Locate the cell with the specified text and output its (X, Y) center coordinate. 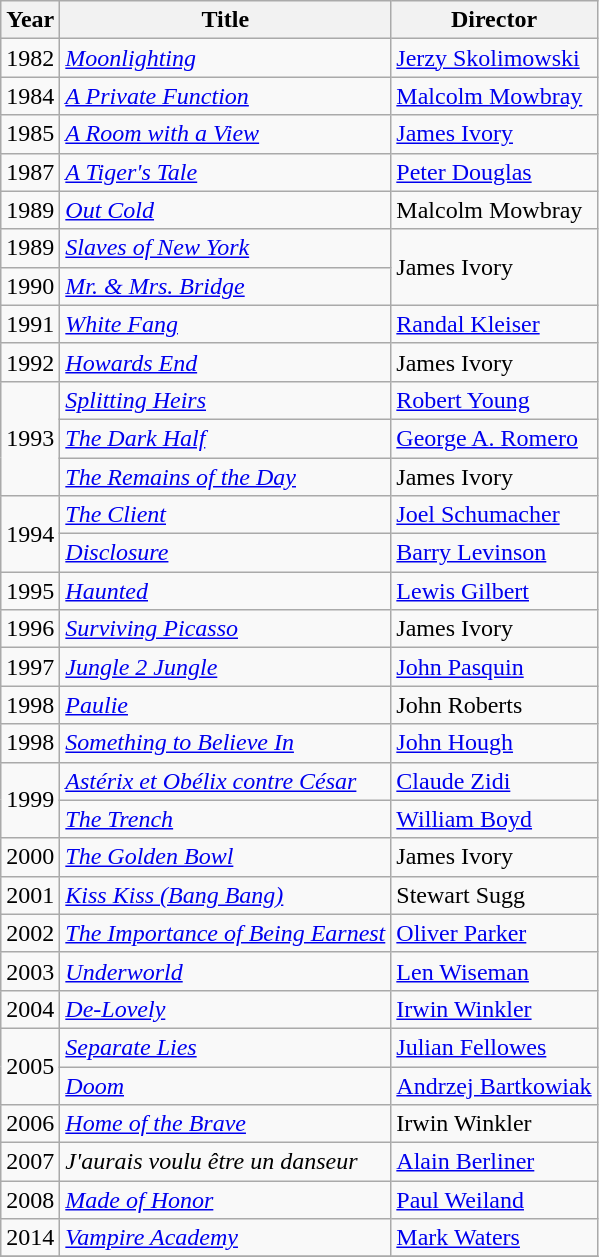
Doom (226, 1085)
Surviving Picasso (226, 629)
The Client (226, 515)
The Remains of the Day (226, 477)
Out Cold (226, 210)
1993 (30, 438)
2005 (30, 1066)
2008 (30, 1200)
Andrzej Bartkowiak (494, 1085)
2000 (30, 857)
Mr. & Mrs. Bridge (226, 286)
Randal Kleiser (494, 324)
1992 (30, 362)
John Pasquin (494, 667)
2002 (30, 933)
Stewart Sugg (494, 895)
Alain Berliner (494, 1162)
A Room with a View (226, 134)
A Private Function (226, 96)
Vampire Academy (226, 1238)
Paulie (226, 705)
Robert Young (494, 400)
Oliver Parker (494, 933)
Separate Lies (226, 1047)
Peter Douglas (494, 172)
1987 (30, 172)
Paul Weiland (494, 1200)
J'aurais voulu être un danseur (226, 1162)
Kiss Kiss (Bang Bang) (226, 895)
2003 (30, 971)
Haunted (226, 591)
Splitting Heirs (226, 400)
Disclosure (226, 553)
Julian Fellowes (494, 1047)
Jungle 2 Jungle (226, 667)
John Hough (494, 743)
The Importance of Being Earnest (226, 933)
1985 (30, 134)
Mark Waters (494, 1238)
1999 (30, 800)
Astérix et Obélix contre César (226, 781)
Lewis Gilbert (494, 591)
George A. Romero (494, 438)
Title (226, 20)
Something to Believe In (226, 743)
Moonlighting (226, 58)
Len Wiseman (494, 971)
2006 (30, 1124)
John Roberts (494, 705)
1990 (30, 286)
1997 (30, 667)
1984 (30, 96)
White Fang (226, 324)
Year (30, 20)
Home of the Brave (226, 1124)
Director (494, 20)
Underworld (226, 971)
2004 (30, 1009)
2014 (30, 1238)
1994 (30, 534)
Claude Zidi (494, 781)
1982 (30, 58)
1995 (30, 591)
Jerzy Skolimowski (494, 58)
1996 (30, 629)
Joel Schumacher (494, 515)
A Tiger's Tale (226, 172)
The Trench (226, 819)
The Dark Half (226, 438)
The Golden Bowl (226, 857)
Barry Levinson (494, 553)
Howards End (226, 362)
2007 (30, 1162)
1991 (30, 324)
Made of Honor (226, 1200)
William Boyd (494, 819)
2001 (30, 895)
Slaves of New York (226, 248)
De-Lovely (226, 1009)
